Output the (X, Y) coordinate of the center of the cell containing the given text.  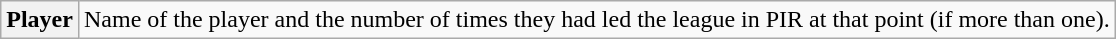
Player (40, 20)
Name of the player and the number of times they had led the league in PIR at that point (if more than one). (596, 20)
